Pinpoint the cell where the given text exists, returning its (x, y) midpoint coordinate. 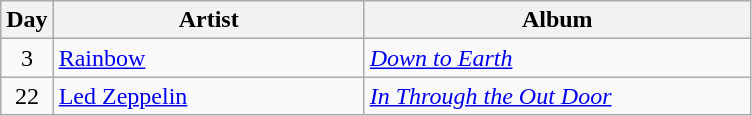
Rainbow (208, 58)
Album (557, 20)
Led Zeppelin (208, 96)
Down to Earth (557, 58)
Artist (208, 20)
Day (27, 20)
3 (27, 58)
In Through the Out Door (557, 96)
22 (27, 96)
